From the cell containing the given text, extract its center point as (X, Y) coordinate. 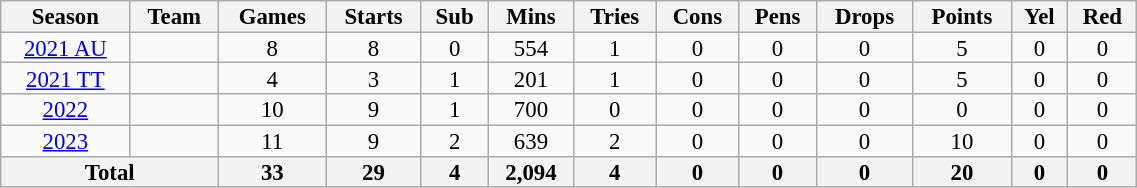
Mins (530, 16)
Red (1102, 16)
3 (374, 78)
Yel (1040, 16)
554 (530, 48)
2022 (66, 110)
Starts (374, 16)
2021 TT (66, 78)
Sub (454, 16)
201 (530, 78)
Drops (864, 16)
20 (962, 172)
33 (272, 172)
Games (272, 16)
639 (530, 140)
Tries (615, 16)
700 (530, 110)
Pens (778, 16)
2,094 (530, 172)
Total (110, 172)
11 (272, 140)
Points (962, 16)
Team (174, 16)
29 (374, 172)
2021 AU (66, 48)
Season (66, 16)
Cons (698, 16)
2023 (66, 140)
